Capture the cell that displays the provided text and extract its (x, y) central coordinate. 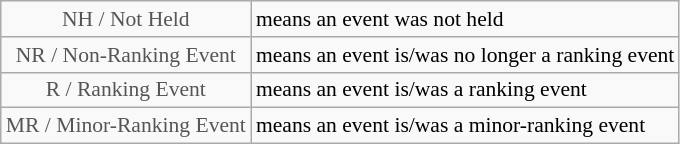
means an event is/was a ranking event (466, 90)
NR / Non-Ranking Event (126, 55)
R / Ranking Event (126, 90)
MR / Minor-Ranking Event (126, 126)
means an event is/was a minor-ranking event (466, 126)
means an event is/was no longer a ranking event (466, 55)
NH / Not Held (126, 19)
means an event was not held (466, 19)
